Find where the given text appears and provide that cell's center as [X, Y] coordinate. 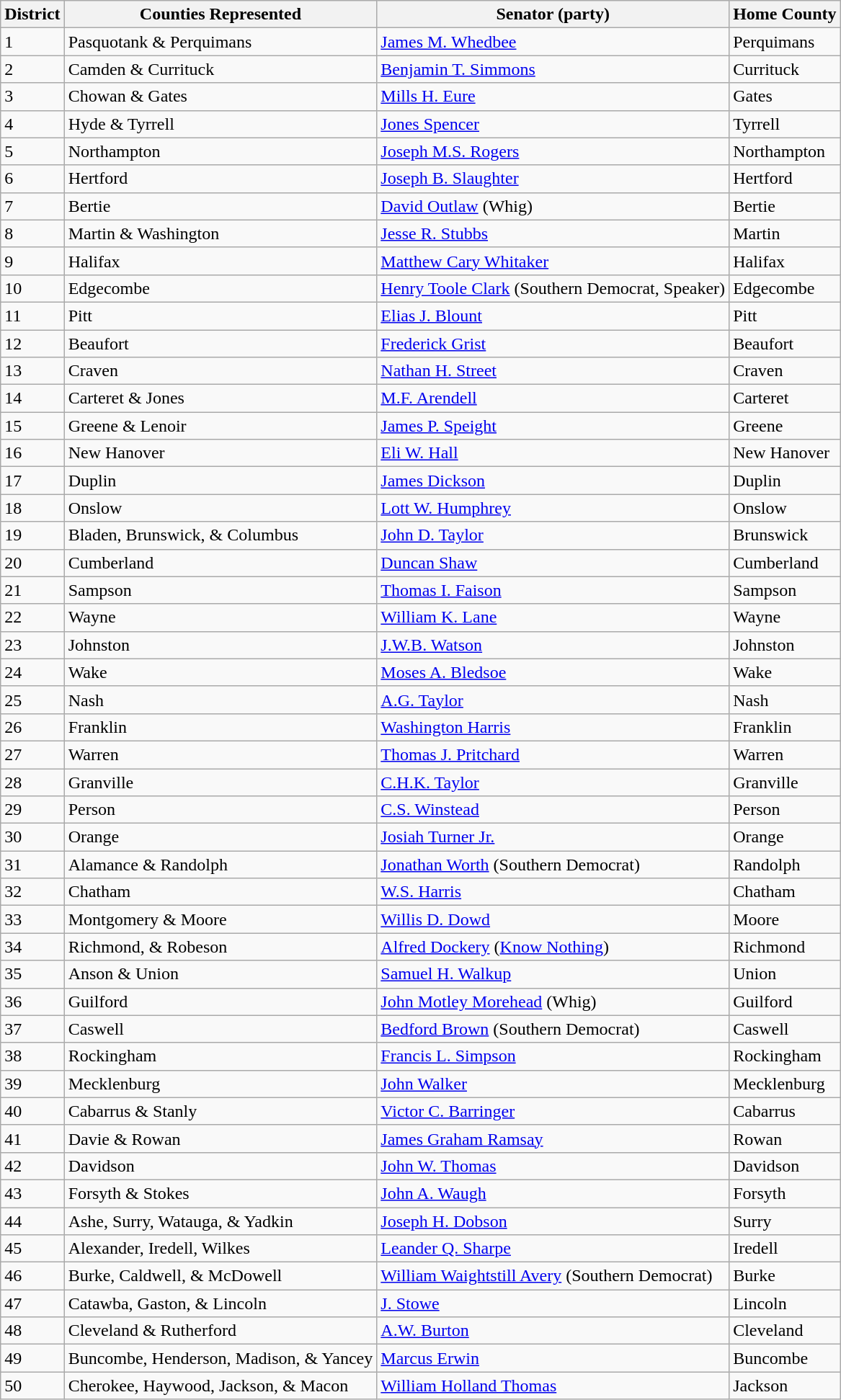
Richmond [785, 947]
Moses A. Bledsoe [553, 672]
41 [32, 1138]
17 [32, 481]
Rowan [785, 1138]
3 [32, 97]
Ashe, Surry, Watauga, & Yadkin [221, 1221]
35 [32, 974]
8 [32, 233]
1 [32, 42]
Carteret [785, 398]
Moore [785, 919]
Martin [785, 233]
Eli W. Hall [553, 453]
Jackson [785, 1386]
Lincoln [785, 1303]
Cabarrus [785, 1111]
Joseph B. Slaughter [553, 179]
Leander Q. Sharpe [553, 1249]
50 [32, 1386]
18 [32, 508]
36 [32, 1002]
Greene & Lenoir [221, 426]
34 [32, 947]
11 [32, 316]
22 [32, 617]
5 [32, 151]
Bedford Brown (Southern Democrat) [553, 1029]
Randolph [785, 865]
J.W.B. Watson [553, 645]
Brunswick [785, 535]
John Walker [553, 1084]
28 [32, 782]
39 [32, 1084]
A.W. Burton [553, 1331]
Joseph H. Dobson [553, 1221]
Victor C. Barringer [553, 1111]
12 [32, 344]
Thomas J. Pritchard [553, 754]
James Dickson [553, 481]
24 [32, 672]
James M. Whedbee [553, 42]
14 [32, 398]
7 [32, 206]
Mills H. Eure [553, 97]
30 [32, 837]
Richmond, & Robeson [221, 947]
6 [32, 179]
Alexander, Iredell, Wilkes [221, 1249]
15 [32, 426]
Frederick Grist [553, 344]
Currituck [785, 69]
Matthew Cary Whitaker [553, 261]
48 [32, 1331]
40 [32, 1111]
Elias J. Blount [553, 316]
James P. Speight [553, 426]
John A. Waugh [553, 1193]
25 [32, 700]
Benjamin T. Simmons [553, 69]
9 [32, 261]
Jones Spencer [553, 124]
13 [32, 371]
Martin & Washington [221, 233]
29 [32, 810]
Thomas I. Faison [553, 590]
4 [32, 124]
38 [32, 1056]
Francis L. Simpson [553, 1056]
Cabarrus & Stanly [221, 1111]
Lott W. Humphrey [553, 508]
John Motley Morehead (Whig) [553, 1002]
Catawba, Gaston, & Lincoln [221, 1303]
Buncombe, Henderson, Madison, & Yancey [221, 1358]
Senator (party) [553, 14]
Joseph M.S. Rogers [553, 151]
20 [32, 563]
District [32, 14]
Montgomery & Moore [221, 919]
Washington Harris [553, 727]
Burke [785, 1276]
Davie & Rowan [221, 1138]
David Outlaw (Whig) [553, 206]
Hyde & Tyrrell [221, 124]
Anson & Union [221, 974]
37 [32, 1029]
William Waightstill Avery (Southern Democrat) [553, 1276]
J. Stowe [553, 1303]
M.F. Arendell [553, 398]
Forsyth [785, 1193]
2 [32, 69]
43 [32, 1193]
44 [32, 1221]
10 [32, 288]
Pasquotank & Perquimans [221, 42]
Samuel H. Walkup [553, 974]
Greene [785, 426]
Jonathan Worth (Southern Democrat) [553, 865]
Camden & Currituck [221, 69]
Counties Represented [221, 14]
23 [32, 645]
Tyrrell [785, 124]
Forsyth & Stokes [221, 1193]
Cherokee, Haywood, Jackson, & Macon [221, 1386]
16 [32, 453]
27 [32, 754]
C.S. Winstead [553, 810]
A.G. Taylor [553, 700]
Iredell [785, 1249]
49 [32, 1358]
Marcus Erwin [553, 1358]
19 [32, 535]
W.S. Harris [553, 892]
21 [32, 590]
46 [32, 1276]
33 [32, 919]
45 [32, 1249]
Gates [785, 97]
Nathan H. Street [553, 371]
42 [32, 1166]
Surry [785, 1221]
32 [32, 892]
Burke, Caldwell, & McDowell [221, 1276]
Josiah Turner Jr. [553, 837]
Bladen, Brunswick, & Columbus [221, 535]
Buncombe [785, 1358]
Union [785, 974]
47 [32, 1303]
Home County [785, 14]
John D. Taylor [553, 535]
Alamance & Randolph [221, 865]
Alfred Dockery (Know Nothing) [553, 947]
Henry Toole Clark (Southern Democrat, Speaker) [553, 288]
James Graham Ramsay [553, 1138]
26 [32, 727]
Jesse R. Stubbs [553, 233]
Cleveland [785, 1331]
Willis D. Dowd [553, 919]
31 [32, 865]
Duncan Shaw [553, 563]
Cleveland & Rutherford [221, 1331]
Chowan & Gates [221, 97]
William Holland Thomas [553, 1386]
John W. Thomas [553, 1166]
Perquimans [785, 42]
Carteret & Jones [221, 398]
C.H.K. Taylor [553, 782]
William K. Lane [553, 617]
